Output the [x, y] coordinate of the center of the cell containing the given text.  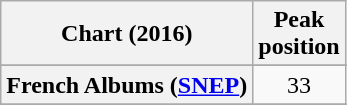
Peak position [299, 34]
Chart (2016) [127, 34]
33 [299, 85]
French Albums (SNEP) [127, 85]
